Extract the [x, y] coordinate from the center of the cell holding the provided text.  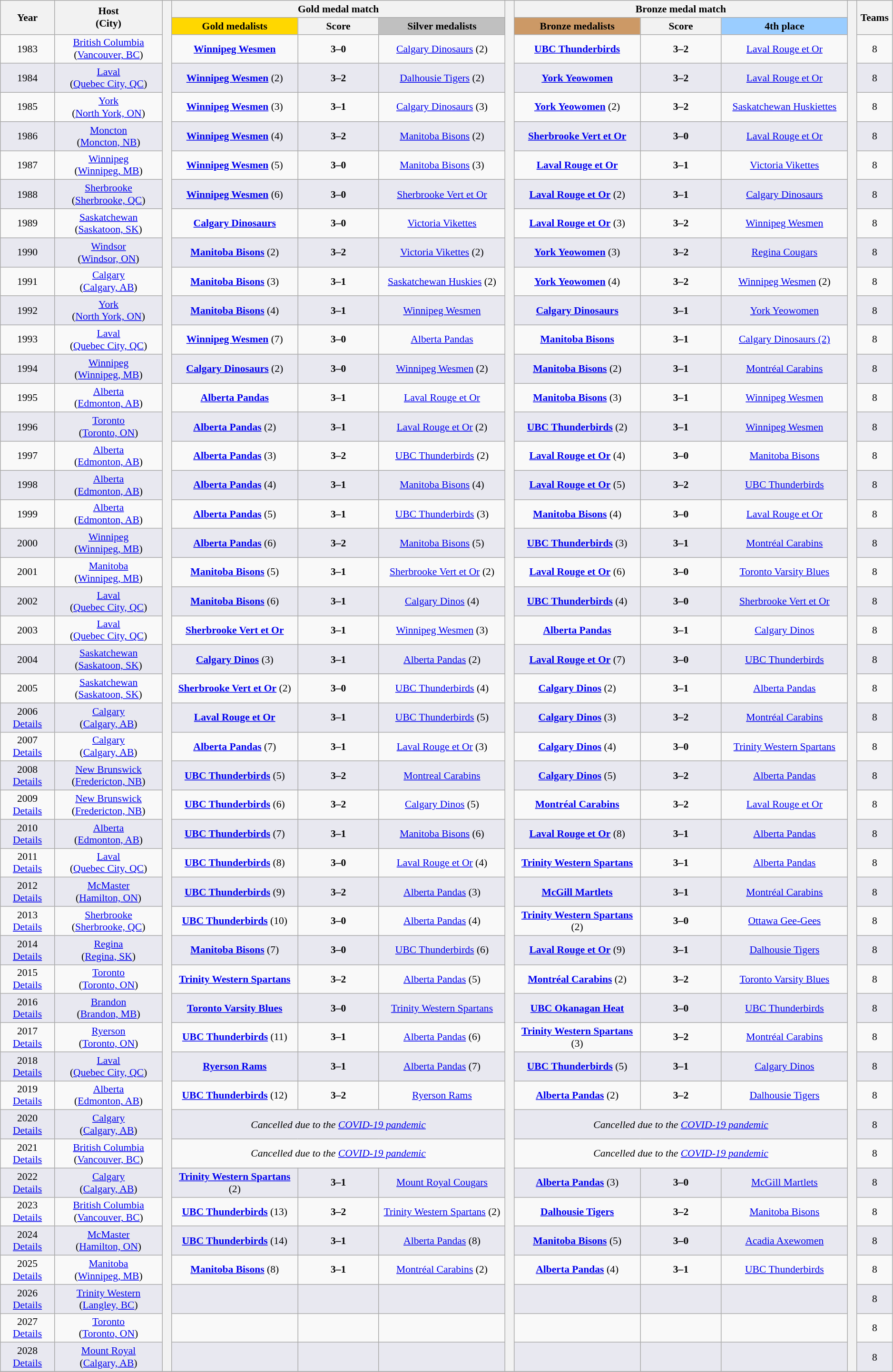
UBC Thunderbirds (7) [235, 834]
Laval Rouge et Or (6) [578, 573]
Teams [874, 17]
1986 [28, 136]
Ryerson(Toronto, ON) [108, 1038]
Calgary Dinos (2) [578, 689]
2004 [28, 659]
2028Details [28, 1357]
Manitoba Bisons (8) [235, 1270]
Laval Rouge et Or (8) [578, 834]
2021Details [28, 1154]
2009Details [28, 805]
2023Details [28, 1212]
Winnipeg Wesmen (4) [235, 136]
Silver medalists [442, 26]
1996 [28, 427]
Bronze medal match [681, 9]
1990 [28, 252]
2016Details [28, 1008]
2026Details [28, 1299]
2019Details [28, 1096]
York Yeowomen (2) [578, 107]
UBC Thunderbirds (13) [235, 1212]
2012Details [28, 892]
Gold medalists [235, 26]
2015Details [28, 979]
Trinity Western(Langley, BC) [108, 1299]
4th place [784, 26]
1991 [28, 282]
2013Details [28, 921]
Manitoba Bisons (7) [235, 950]
Regina Cougars [784, 252]
2024Details [28, 1241]
Montreal Carabins [442, 776]
2001 [28, 573]
2005 [28, 689]
Bronze medalists [578, 26]
UBC Thunderbirds (9) [235, 892]
1993 [28, 340]
2010Details [28, 834]
UBC Thunderbirds (14) [235, 1241]
Mount Royal(Calgary, AB) [108, 1357]
Gold medal match [339, 9]
2022Details [28, 1182]
2008Details [28, 776]
1985 [28, 107]
2003 [28, 631]
Mount Royal Cougars [442, 1182]
Acadia Axewomen [784, 1241]
1989 [28, 224]
1994 [28, 369]
2011Details [28, 863]
2020Details [28, 1124]
UBC Thunderbirds (11) [235, 1038]
Ottawa Gee-Gees [784, 921]
Trinity Western Spartans (3) [578, 1038]
2007Details [28, 747]
2006Details [28, 717]
York Yeowomen (3) [578, 252]
Laval Rouge et Or (9) [578, 950]
1997 [28, 456]
1992 [28, 311]
Winnipeg Wesmen (7) [235, 340]
Saskatchewan Huskiettes [784, 107]
Host(City) [108, 17]
Saskatchewan Huskies (2) [442, 282]
UBC Thunderbirds (8) [235, 863]
2017Details [28, 1038]
2000 [28, 543]
Regina(Regina, SK) [108, 950]
York Yeowomen (4) [578, 282]
1988 [28, 194]
Winnipeg Wesmen (5) [235, 165]
UBC Thunderbirds (12) [235, 1096]
1999 [28, 514]
Winnipeg Wesmen (6) [235, 194]
2014Details [28, 950]
Year [28, 17]
2027Details [28, 1328]
Calgary Dinosaurs (3) [442, 107]
Laval Rouge et Or (5) [578, 485]
UBC Okanagan Heat [578, 1008]
Alberta Pandas (8) [442, 1241]
1998 [28, 485]
1984 [28, 78]
1987 [28, 165]
2002 [28, 601]
Moncton(Moncton, NB) [108, 136]
UBC Thunderbirds (10) [235, 921]
2025Details [28, 1270]
Dalhousie Tigers (2) [442, 78]
1995 [28, 398]
Victoria Vikettes (2) [442, 252]
Windsor(Windsor, ON) [108, 252]
Laval Rouge et Or (7) [578, 659]
2018Details [28, 1066]
1983 [28, 49]
Brandon(Brandon, MB) [108, 1008]
